Locate the cell with the specified text and output its (X, Y) center coordinate. 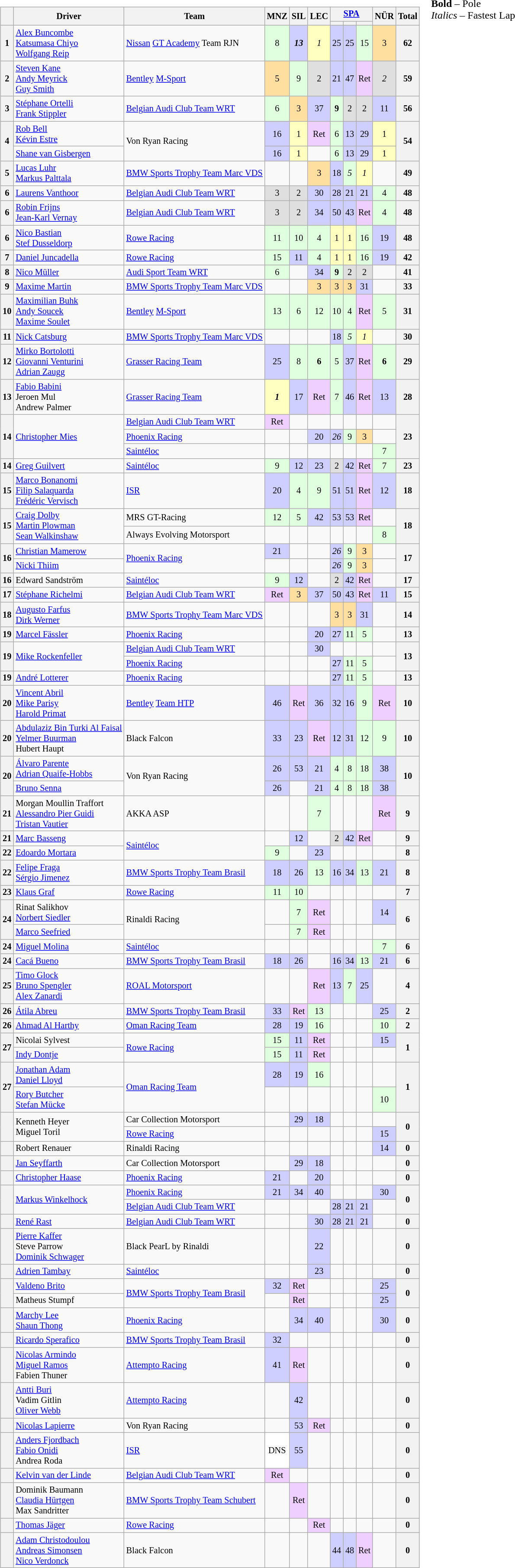
Nicolai Sylvest (68, 1040)
Nicolas Lapierre (68, 1425)
NÜR (384, 16)
Anders Fjordbach Fabio Onidi Andrea Roda (68, 1451)
Driver (68, 16)
MRS GT-Racing (195, 517)
Nicki Thiim (68, 566)
Rob Bell Kévin Estre (68, 134)
Indy Dontje (68, 1055)
Thomas Jäger (68, 1526)
René Rast (68, 1221)
55 (299, 1451)
ROAL Motorsport (195, 986)
Maxime Martin (68, 287)
Team (195, 16)
Audi Sport Team WRT (195, 272)
Robin Frijns Jean-Karl Vernay (68, 213)
Robert Renauer (68, 1149)
Christopher Haase (68, 1178)
Stéphane Richelmi (68, 595)
Edward Sandström (68, 580)
Klaus Graf (68, 893)
Nico Müller (68, 272)
André Lotterer (68, 678)
Laurens Vanthoor (68, 193)
Christian Mamerow (68, 551)
Christopher Mies (68, 437)
Dominik Baumann Claudia Hürtgen Max Sandritter (68, 1500)
Kenneth Heyer Miguel Toril (68, 1126)
Augusto Farfus Dirk Werner (68, 615)
Shane van Gisbergen (68, 154)
Valdeno Brito (68, 1286)
Markus Winkelhock (68, 1200)
Adrien Tambay (68, 1271)
49 (408, 173)
Marco Bonanomi Filip Salaquarda Frédéric Vervisch (68, 491)
Craig Dolby Martin Plowman Sean Walkinshaw (68, 526)
36 (319, 703)
Miguel Molina (68, 947)
Marc Basseng (68, 839)
Nico Bastian Stef Dusseldorp (68, 238)
Adam Christodoulou Andreas Simonsen Nico Verdonck (68, 1550)
Mike Rockenfeller (68, 656)
Always Evolving Motorsport (195, 535)
Ricardo Sperafico (68, 1340)
Álvaro Parente Adrian Quaife-Hobbs (68, 769)
Morgan Moullin Traffort Alessandro Pier Guidi Tristan Vautier (68, 813)
59 (408, 79)
BMW Sports Trophy Team Schubert (195, 1500)
56 (408, 109)
Kelvin van der Linde (68, 1475)
54 (408, 141)
Abdulaziz Bin Turki Al Faisal Yelmer Buurman Hubert Haupt (68, 739)
Bentley Team HTP (195, 703)
Rory Butcher Stefan Mücke (68, 1100)
Timo Glock Bruno Spengler Alex Zanardi (68, 986)
Mirko Bortolotti Giovanni Venturini Adrian Zaugg (68, 362)
44 (337, 1550)
Marcel Fässler (68, 635)
Átila Abreu (68, 1011)
Nissan GT Academy Team RJN (195, 43)
Steven Kane Andy Meyrick Guy Smith (68, 79)
Lucas Luhr Markus Palttala (68, 173)
Jan Seyffarth (68, 1163)
Ahmad Al Harthy (68, 1026)
Rinat Salikhov Norbert Siedler (68, 912)
Stéphane Ortelli Frank Stippler (68, 109)
Matheus Stumpf (68, 1301)
Fabio Babini Jeroen Mul Andrew Palmer (68, 397)
Marco Seefried (68, 932)
Daniel Juncadella (68, 258)
SPA (351, 14)
47 (350, 79)
Pierre Kaffer Steve Parrow Dominik Schwager (68, 1247)
DNS (277, 1451)
Felipe Fraga Sérgio Jimenez (68, 873)
62 (408, 43)
Nick Catsburg (68, 337)
Edoardo Mortara (68, 853)
Greg Guilvert (68, 466)
SIL (299, 16)
Vincent Abril Mike Parisy Harold Primat (68, 703)
Total (408, 16)
AKKA ASP (195, 813)
Alex Buncombe Katsumasa Chiyo Wolfgang Reip (68, 43)
LEC (319, 16)
Marchy Lee Shaun Thong (68, 1320)
Antti Buri Vadim Gitlin Oliver Webb (68, 1400)
Jonathan Adam Daniel Lloyd (68, 1075)
Black PearL by Rinaldi (195, 1247)
Nicolas Armindo Miguel Ramos Fabien Thuner (68, 1365)
Maximilian Buhk Andy Soucek Maxime Soulet (68, 312)
Cacá Bueno (68, 961)
Bruno Senna (68, 788)
MNZ (277, 16)
